Scan for the cell matching the given text and deliver its [X, Y] coordinate at center. 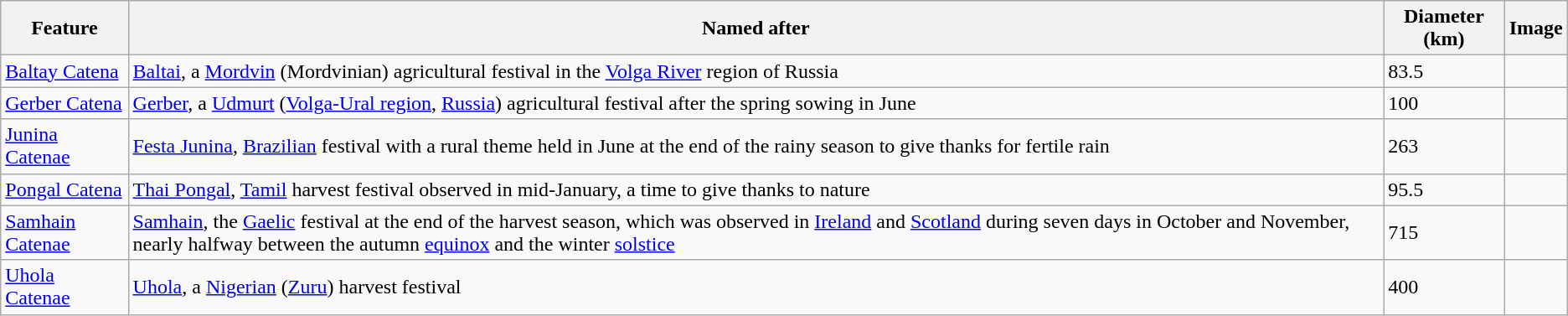
263 [1444, 146]
Baltay Catena [64, 71]
Diameter (km) [1444, 28]
95.5 [1444, 189]
Gerber, a Udmurt (Volga-Ural region, Russia) agricultural festival after the spring sowing in June [756, 103]
715 [1444, 233]
Baltai, a Mordvin (Mordvinian) agricultural festival in the Volga River region of Russia [756, 71]
Uhola Catenae [64, 287]
Image [1536, 28]
100 [1444, 103]
Feature [64, 28]
Pongal Catena [64, 189]
Gerber Catena [64, 103]
Named after [756, 28]
83.5 [1444, 71]
Festa Junina, Brazilian festival with a rural theme held in June at the end of the rainy season to give thanks for fertile rain [756, 146]
Thai Pongal, Tamil harvest festival observed in mid-January, a time to give thanks to nature [756, 189]
Uhola, a Nigerian (Zuru) harvest festival [756, 287]
Junina Catenae [64, 146]
400 [1444, 287]
Samhain Catenae [64, 233]
